Search for the cell housing the specified text and yield its (x, y) center coordinate. 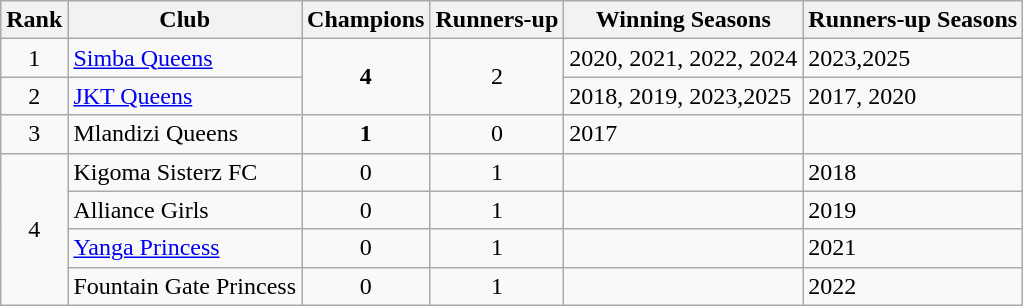
Mlandizi Queens (185, 134)
2020, 2021, 2022, 2024 (684, 58)
3 (34, 134)
2019 (913, 210)
Club (185, 20)
Rank (34, 20)
2021 (913, 248)
Fountain Gate Princess (185, 286)
Alliance Girls (185, 210)
Runners-up Seasons (913, 20)
2023,2025 (913, 58)
Simba Queens (185, 58)
JKT Queens (185, 96)
2018, 2019, 2023,2025 (684, 96)
2018 (913, 172)
Kigoma Sisterz FC (185, 172)
2017 (684, 134)
Winning Seasons (684, 20)
2017, 2020 (913, 96)
Champions (366, 20)
Yanga Princess (185, 248)
Runners-up (497, 20)
2022 (913, 286)
